Search for the cell housing the specified text and yield its [X, Y] center coordinate. 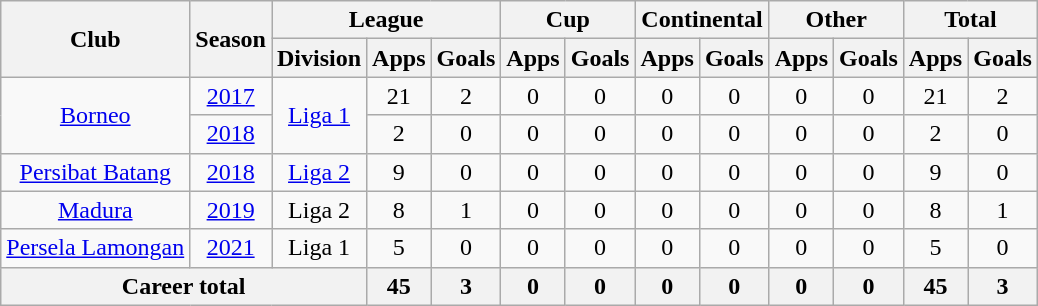
Division [320, 58]
2019 [231, 210]
Season [231, 39]
League [386, 20]
Madura [96, 210]
2017 [231, 96]
Borneo [96, 115]
Career total [184, 286]
Persela Lamongan [96, 248]
Other [836, 20]
Total [970, 20]
Club [96, 39]
Persibat Batang [96, 172]
Cup [568, 20]
Continental [702, 20]
2021 [231, 248]
